From the cell containing the given text, extract its center point as (x, y) coordinate. 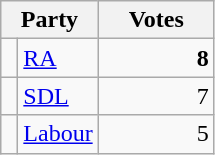
SDL (58, 96)
Labour (58, 134)
RA (58, 58)
Votes (156, 20)
7 (156, 96)
Party (50, 20)
5 (156, 134)
8 (156, 58)
